Detect which cell encompasses the target text, then output its (x, y) center coordinate. 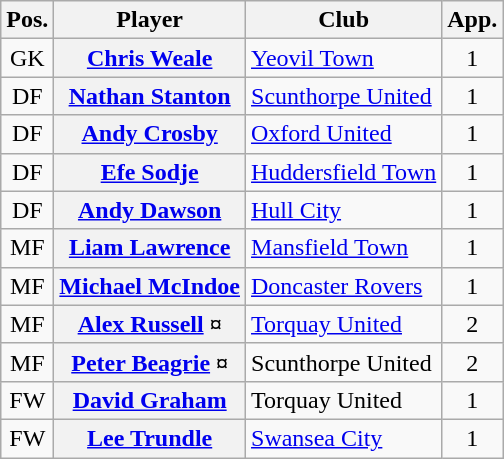
Alex Russell ¤ (150, 324)
App. (472, 20)
Oxford United (344, 134)
Mansfield Town (344, 248)
Peter Beagrie ¤ (150, 362)
Chris Weale (150, 58)
Pos. (28, 20)
Player (150, 20)
Liam Lawrence (150, 248)
Club (344, 20)
Huddersfield Town (344, 172)
Doncaster Rovers (344, 286)
Yeovil Town (344, 58)
Efe Sodje (150, 172)
Lee Trundle (150, 438)
GK (28, 58)
David Graham (150, 400)
Andy Crosby (150, 134)
Michael McIndoe (150, 286)
Nathan Stanton (150, 96)
Swansea City (344, 438)
Hull City (344, 210)
Andy Dawson (150, 210)
